Identify which cell holds the provided text, then report its [X, Y] central coordinate. 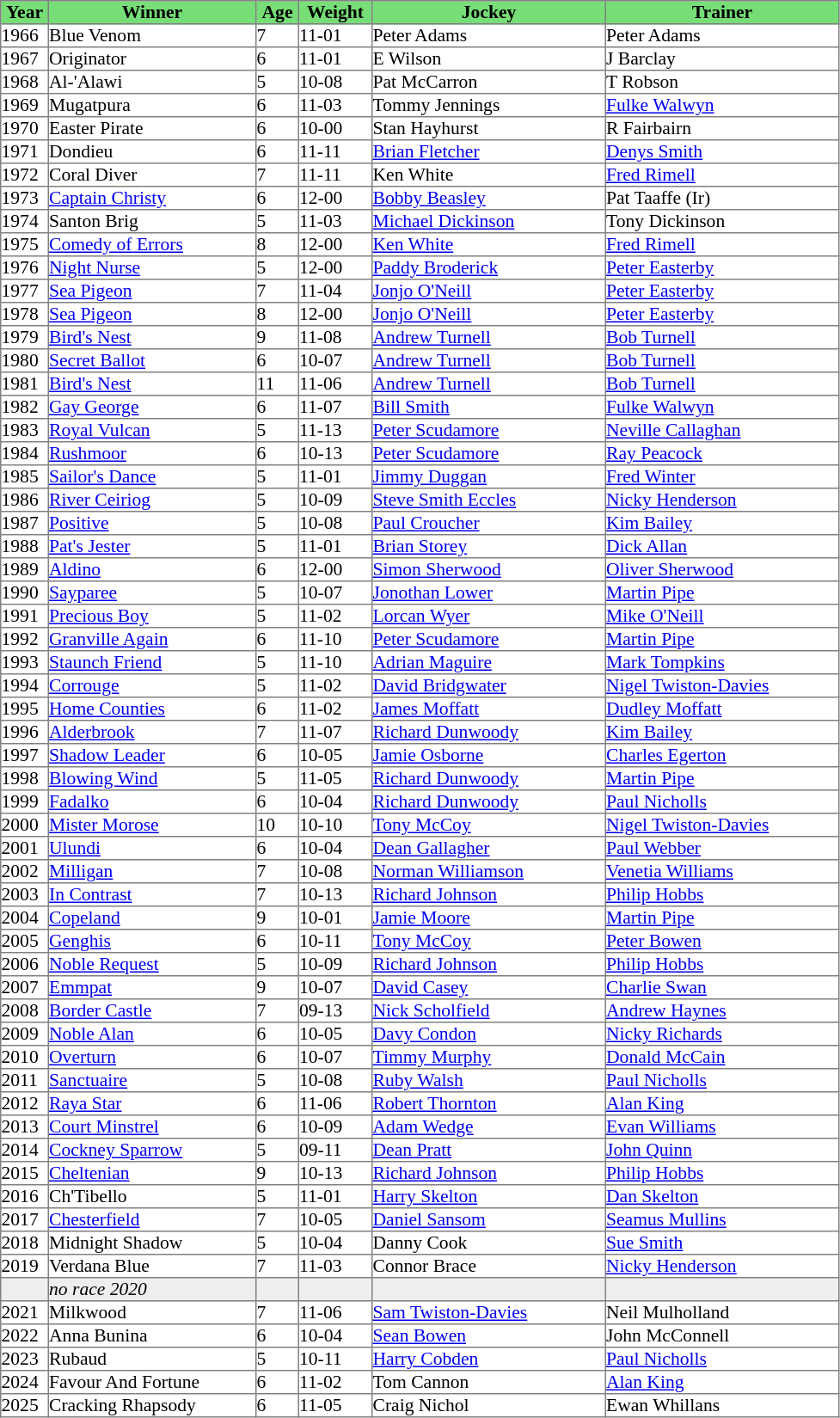
1974 [25, 222]
Connor Brace [489, 1266]
2015 [25, 1173]
Fadalko [152, 801]
Favour And Fortune [152, 1383]
Sam Twiston-Davies [489, 1312]
Overturn [152, 1058]
1987 [25, 523]
1990 [25, 593]
Adrian Maguire [489, 662]
Dean Pratt [489, 1151]
Shadow Leader [152, 755]
Pat McCarron [489, 83]
Timmy Murphy [489, 1058]
Michael Dickinson [489, 222]
Dick Allan [722, 547]
Sanctuaire [152, 1080]
Dudley Moffatt [722, 709]
09-11 [335, 1151]
Jamie Moore [489, 918]
Dondieu [152, 151]
David Bridgwater [489, 686]
Daniel Sansom [489, 1219]
1970 [25, 129]
2007 [25, 987]
James Moffatt [489, 709]
1971 [25, 151]
1999 [25, 801]
2021 [25, 1312]
Secret Ballot [152, 361]
David Casey [489, 987]
Corrouge [152, 686]
2000 [25, 826]
10-01 [335, 918]
Danny Cook [489, 1243]
Adam Wedge [489, 1126]
Precious Boy [152, 616]
2011 [25, 1080]
Verdana Blue [152, 1266]
Pat Taaffe (Ir) [722, 198]
2018 [25, 1243]
Mike O'Neill [722, 616]
2008 [25, 1011]
2017 [25, 1219]
1998 [25, 779]
Trainer [722, 12]
Mark Tompkins [722, 662]
2019 [25, 1266]
Andrew Haynes [722, 1011]
1973 [25, 198]
Brian Fletcher [489, 151]
Cheltenian [152, 1173]
Genghis [152, 941]
2003 [25, 894]
1983 [25, 430]
E Wilson [489, 58]
1975 [25, 244]
09-13 [335, 1011]
Copeland [152, 918]
Border Castle [152, 1011]
2024 [25, 1383]
Tom Cannon [489, 1383]
Venetia Williams [722, 872]
1985 [25, 476]
John McConnell [722, 1336]
11-04 [335, 291]
Milkwood [152, 1312]
2002 [25, 872]
Chesterfield [152, 1219]
11 [278, 384]
Mugatpura [152, 105]
Charlie Swan [722, 987]
1977 [25, 291]
Staunch Friend [152, 662]
Nicky Richards [722, 1034]
2023 [25, 1359]
1968 [25, 83]
1989 [25, 569]
Noble Request [152, 965]
Steve Smith Eccles [489, 500]
2014 [25, 1151]
Jonothan Lower [489, 593]
11-13 [335, 430]
Neil Mulholland [722, 1312]
1972 [25, 175]
In Contrast [152, 894]
Simon Sherwood [489, 569]
Positive [152, 523]
1993 [25, 662]
Coral Diver [152, 175]
Ch'Tibello [152, 1197]
Court Minstrel [152, 1126]
Harry Skelton [489, 1197]
1988 [25, 547]
Bobby Beasley [489, 198]
Rubaud [152, 1359]
Seamus Mullins [722, 1219]
Sailor's Dance [152, 476]
Charles Egerton [722, 755]
Ray Peacock [722, 454]
Aldino [152, 569]
Jamie Osborne [489, 755]
1991 [25, 616]
1966 [25, 36]
1980 [25, 361]
T Robson [722, 83]
1979 [25, 337]
Home Counties [152, 709]
2022 [25, 1336]
2013 [25, 1126]
1978 [25, 315]
Rushmoor [152, 454]
1976 [25, 268]
Denys Smith [722, 151]
Blue Venom [152, 36]
10-00 [335, 129]
11-08 [335, 337]
2012 [25, 1104]
10-10 [335, 826]
Brian Storey [489, 547]
Harry Cobden [489, 1359]
Cockney Sparrow [152, 1151]
Sean Bowen [489, 1336]
Midnight Shadow [152, 1243]
1996 [25, 733]
Age [278, 12]
2001 [25, 848]
2016 [25, 1197]
Cracking Rhapsody [152, 1405]
R Fairbairn [722, 129]
John Quinn [722, 1151]
Granville Again [152, 640]
2006 [25, 965]
Bill Smith [489, 408]
Gay George [152, 408]
1969 [25, 105]
Santon Brig [152, 222]
1981 [25, 384]
Easter Pirate [152, 129]
Winner [152, 12]
Tommy Jennings [489, 105]
Captain Christy [152, 198]
Norman Williamson [489, 872]
Milligan [152, 872]
Nick Scholfield [489, 1011]
River Ceiriog [152, 500]
Noble Alan [152, 1034]
Al-'Alawi [152, 83]
Blowing Wind [152, 779]
Weight [335, 12]
2010 [25, 1058]
Paul Croucher [489, 523]
Comedy of Errors [152, 244]
Craig Nichol [489, 1405]
Ruby Walsh [489, 1080]
Robert Thornton [489, 1104]
2004 [25, 918]
Dan Skelton [722, 1197]
Ulundi [152, 848]
1982 [25, 408]
Davy Condon [489, 1034]
1994 [25, 686]
1992 [25, 640]
Originator [152, 58]
Emmpat [152, 987]
Lorcan Wyer [489, 616]
Peter Bowen [722, 941]
no race 2020 [152, 1290]
1997 [25, 755]
2025 [25, 1405]
Evan Williams [722, 1126]
Neville Callaghan [722, 430]
Mister Morose [152, 826]
Pat's Jester [152, 547]
Jockey [489, 12]
Dean Gallagher [489, 848]
Stan Hayhurst [489, 129]
1967 [25, 58]
Fred Winter [722, 476]
Sayparee [152, 593]
Paul Webber [722, 848]
Year [25, 12]
1995 [25, 709]
Royal Vulcan [152, 430]
Ewan Whillans [722, 1405]
Sue Smith [722, 1243]
Anna Bunina [152, 1336]
2005 [25, 941]
Night Nurse [152, 268]
Paddy Broderick [489, 268]
Oliver Sherwood [722, 569]
10 [278, 826]
2009 [25, 1034]
Alderbrook [152, 733]
Donald McCain [722, 1058]
1986 [25, 500]
Raya Star [152, 1104]
Tony Dickinson [722, 222]
J Barclay [722, 58]
1984 [25, 454]
Jimmy Duggan [489, 476]
